Detect which cell encompasses the target text, then output its (X, Y) center coordinate. 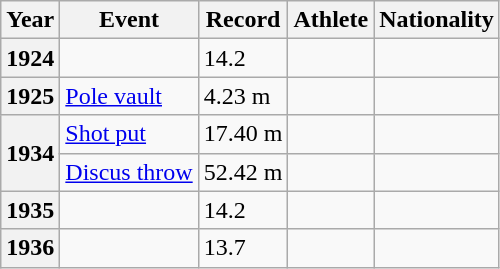
Discus throw (129, 172)
Pole vault (129, 96)
Shot put (129, 134)
13.7 (243, 248)
1936 (30, 248)
17.40 m (243, 134)
Nationality (437, 20)
4.23 m (243, 96)
Year (30, 20)
Athlete (331, 20)
1924 (30, 58)
1935 (30, 210)
Event (129, 20)
Record (243, 20)
52.42 m (243, 172)
1925 (30, 96)
1934 (30, 153)
